Find where the given text appears and provide that cell's center as (x, y) coordinate. 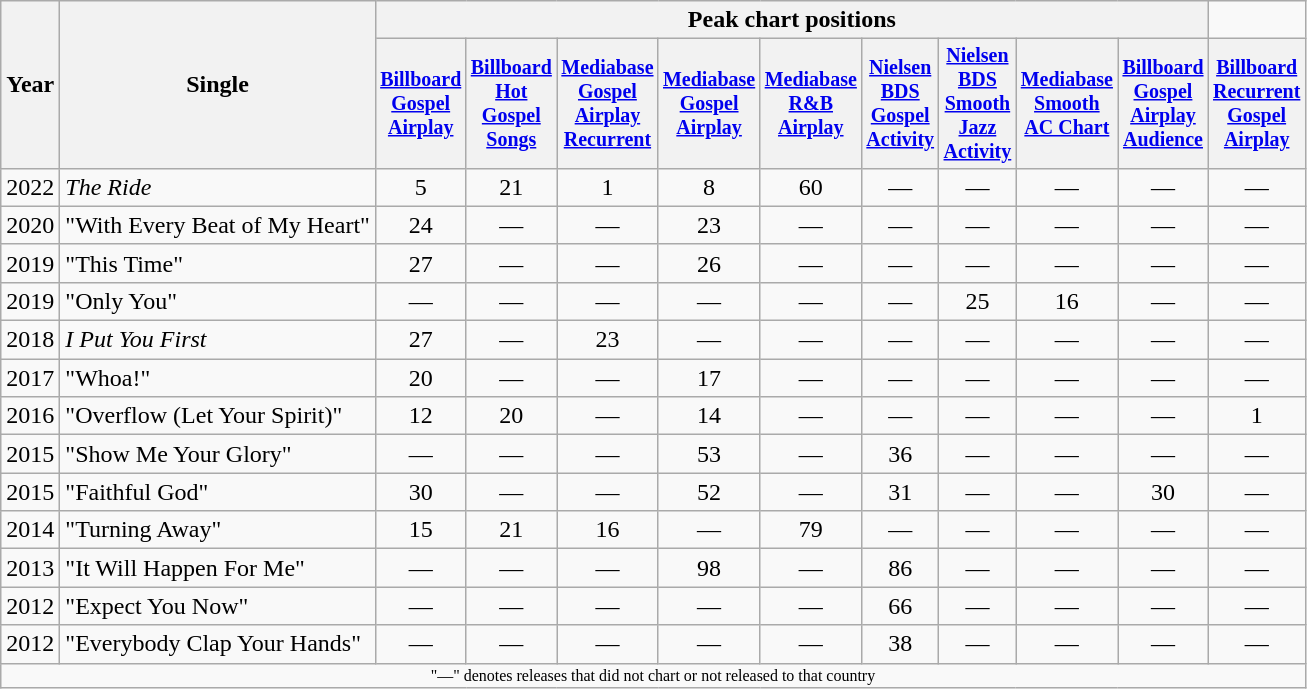
"Only You" (218, 301)
"Faithful God" (218, 492)
2018 (30, 340)
15 (420, 530)
"—" denotes releases that did not chart or not released to that country (653, 675)
Year (30, 85)
Nielsen BDS Gospel Activity (900, 104)
"With Every Beat of My Heart" (218, 225)
2017 (30, 378)
Mediabase Smooth AC Chart (1067, 104)
36 (900, 454)
Peak chart positions (792, 20)
38 (900, 644)
Nielsen BDS Smooth Jazz Activity (978, 104)
31 (900, 492)
5 (420, 187)
Mediabase Gospel Airplay Recurrent (608, 104)
"Everybody Clap Your Hands" (218, 644)
Billboard Recurrent Gospel Airplay (1256, 104)
66 (900, 606)
Billboard Gospel Airplay Audience (1164, 104)
"Show Me Your Glory" (218, 454)
12 (420, 416)
25 (978, 301)
The Ride (218, 187)
Billboard Gospel Airplay (420, 104)
2022 (30, 187)
52 (709, 492)
98 (709, 568)
26 (709, 263)
24 (420, 225)
"Overflow (Let Your Spirit)" (218, 416)
"This Time" (218, 263)
2020 (30, 225)
60 (811, 187)
"It Will Happen For Me" (218, 568)
2013 (30, 568)
79 (811, 530)
Mediabase Gospel Airplay (709, 104)
17 (709, 378)
Single (218, 85)
14 (709, 416)
"Expect You Now" (218, 606)
2014 (30, 530)
86 (900, 568)
53 (709, 454)
"Whoa!" (218, 378)
Billboard Hot Gospel Songs (512, 104)
2016 (30, 416)
"Turning Away" (218, 530)
I Put You First (218, 340)
Mediabase R&B Airplay (811, 104)
8 (709, 187)
